Locate the cell with the specified text and output its (X, Y) center coordinate. 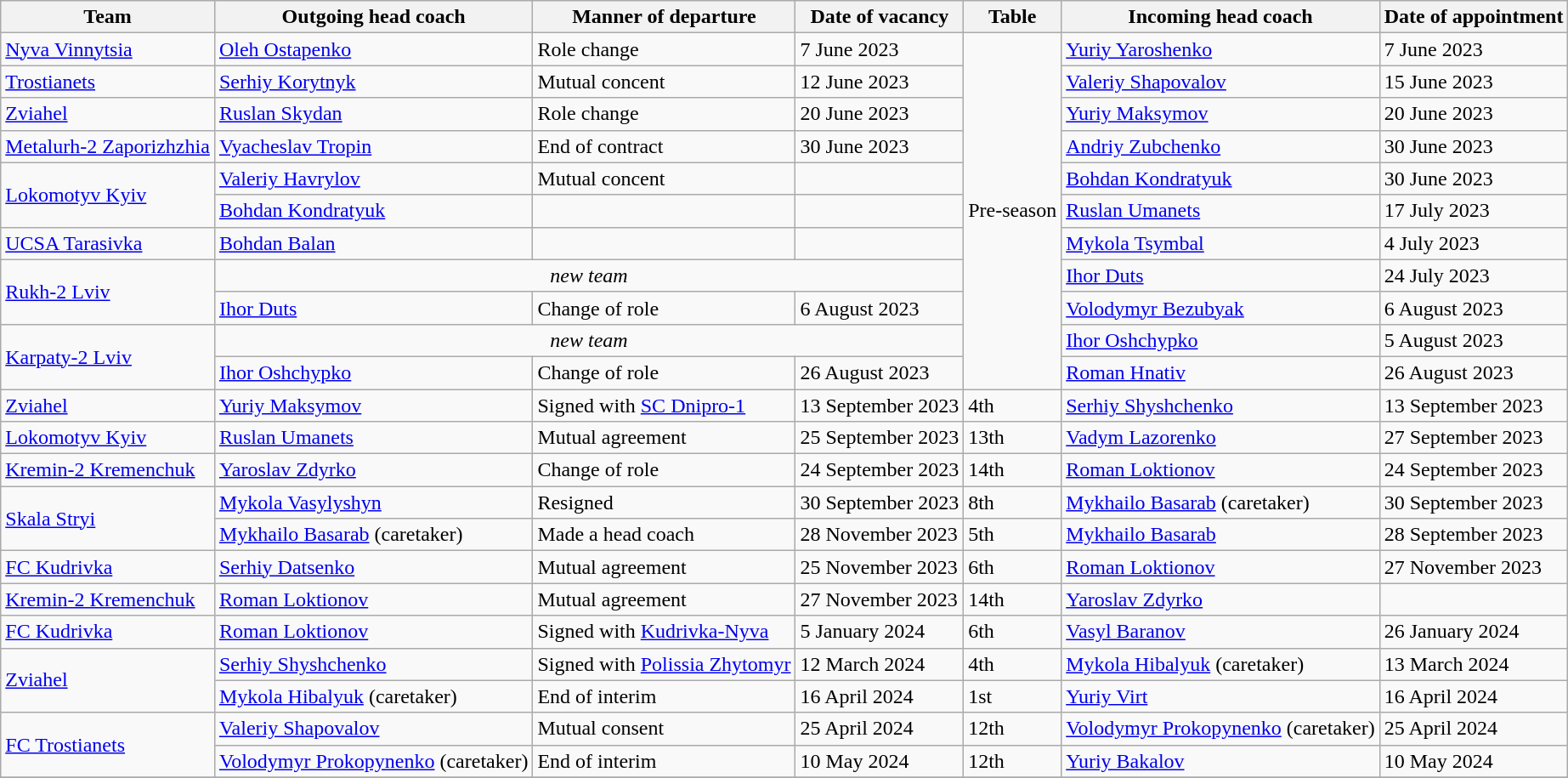
Karpaty-2 Lviv (108, 356)
Trostianets (108, 82)
Volodymyr Bezubyak (1220, 308)
Serhiy Datsenko (374, 567)
5 January 2024 (880, 632)
Vyacheslav Tropin (374, 146)
Table (1013, 17)
Manner of departure (665, 17)
8th (1013, 503)
4 July 2023 (1474, 243)
15 June 2023 (1474, 82)
13th (1013, 438)
24 July 2023 (1474, 275)
Resigned (665, 503)
Bohdan Balan (374, 243)
28 November 2023 (880, 535)
Metalurh-2 Zaporizhzhia (108, 146)
Mykhailo Basarab (1220, 535)
Date of vacancy (880, 17)
Signed with Polissia Zhytomyr (665, 664)
25 September 2023 (880, 438)
Oleh Ostapenko (374, 49)
Serhiy Korytnyk (374, 82)
Yuriy Yaroshenko (1220, 49)
Outgoing head coach (374, 17)
1st (1013, 696)
Vadym Lazorenko (1220, 438)
Signed with Kudrivka-Nyva (665, 632)
5th (1013, 535)
Valeriy Havrylov (374, 179)
Date of appointment (1474, 17)
12 June 2023 (880, 82)
FC Trostianets (108, 745)
Pre-season (1013, 211)
Team (108, 17)
Mykola Vasylyshyn (374, 503)
12 March 2024 (880, 664)
Yuriy Bakalov (1220, 761)
Roman Hnativ (1220, 372)
UCSA Tarasivka (108, 243)
Andriy Zubchenko (1220, 146)
27 September 2023 (1474, 438)
26 January 2024 (1474, 632)
Skala Stryi (108, 519)
Ruslan Skydan (374, 114)
5 August 2023 (1474, 340)
Mykola Tsymbal (1220, 243)
Vasyl Baranov (1220, 632)
Nyva Vinnytsia (108, 49)
End of contract (665, 146)
Incoming head coach (1220, 17)
28 September 2023 (1474, 535)
Signed with SC Dnipro-1 (665, 406)
17 July 2023 (1474, 211)
Mutual consent (665, 729)
Rukh-2 Lviv (108, 292)
13 March 2024 (1474, 664)
Made a head coach (665, 535)
25 November 2023 (880, 567)
Yuriy Virt (1220, 696)
